Scan for the cell matching the given text and deliver its [x, y] coordinate at center. 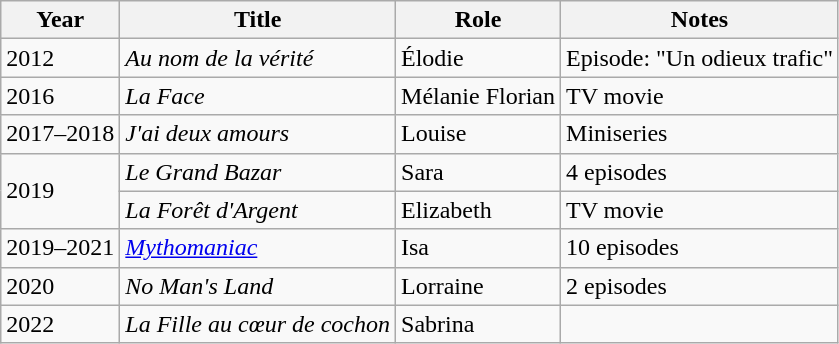
La Forêt d'Argent [258, 210]
2012 [60, 58]
4 episodes [700, 172]
Episode: "Un odieux trafic" [700, 58]
2022 [60, 324]
Title [258, 20]
Year [60, 20]
Au nom de la vérité [258, 58]
2017–2018 [60, 134]
Sara [478, 172]
Mythomaniac [258, 248]
2019 [60, 191]
10 episodes [700, 248]
2020 [60, 286]
2016 [60, 96]
2019–2021 [60, 248]
Le Grand Bazar [258, 172]
Louise [478, 134]
No Man's Land [258, 286]
Sabrina [478, 324]
Notes [700, 20]
Role [478, 20]
J'ai deux amours [258, 134]
Miniseries [700, 134]
Mélanie Florian [478, 96]
Élodie [478, 58]
Elizabeth [478, 210]
Lorraine [478, 286]
Isa [478, 248]
2 episodes [700, 286]
La Fille au cœur de cochon [258, 324]
La Face [258, 96]
